Identify which cell holds the provided text, then report its (X, Y) central coordinate. 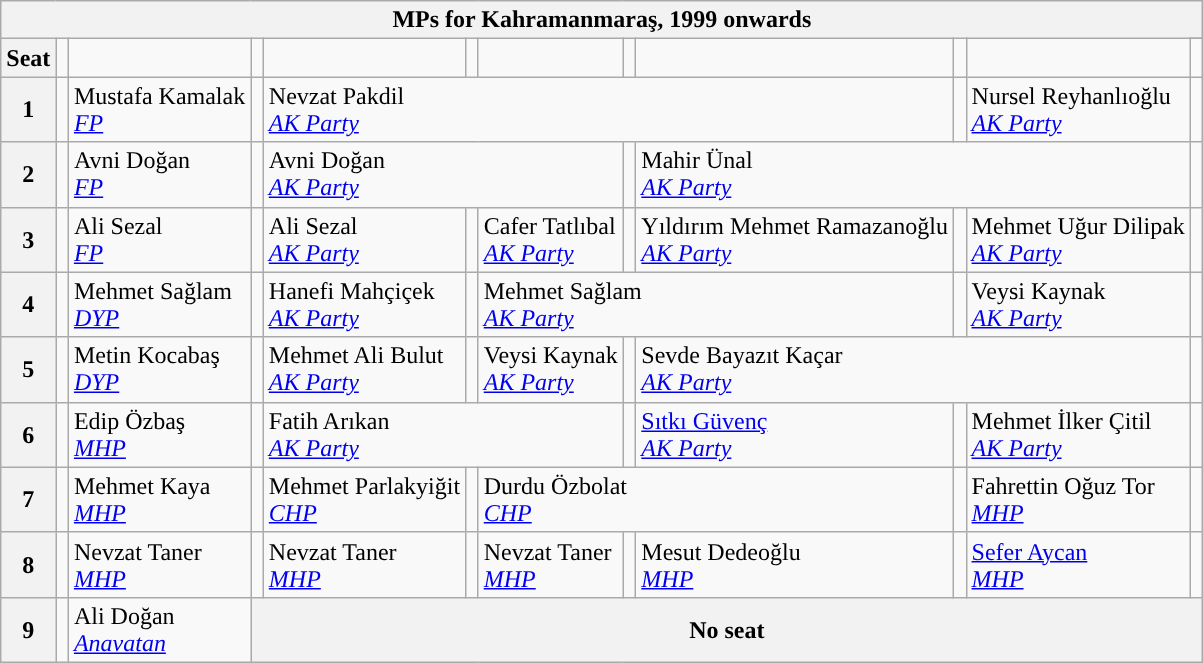
3 (28, 240)
Ali DoğanAnavatan (159, 630)
Mahir ÜnalAK Party (914, 174)
Avni DoğanAK Party (443, 174)
Mehmet ParlakyiğitCHP (364, 500)
2 (28, 174)
4 (28, 304)
Edip ÖzbaşMHP (159, 434)
Metin KocabaşDYP (159, 370)
Sıtkı GüvençAK Party (795, 434)
Mustafa KamalakFP (159, 110)
Fahrettin Oğuz TorMHP (1078, 500)
Mehmet Uğur DilipakAK Party (1078, 240)
Ali SezalAK Party (364, 240)
9 (28, 630)
Durdu ÖzbolatCHP (716, 500)
Ali SezalFP (159, 240)
Nevzat PakdilAK Party (608, 110)
Mesut DedeoğluMHP (795, 564)
Seat (28, 58)
Hanefi MahçiçekAK Party (364, 304)
1 (28, 110)
Fatih ArıkanAK Party (443, 434)
Sevde Bayazıt KaçarAK Party (914, 370)
Mehmet KayaMHP (159, 500)
Avni DoğanFP (159, 174)
Sefer AycanMHP (1078, 564)
Mehmet İlker ÇitilAK Party (1078, 434)
6 (28, 434)
Mehmet SağlamDYP (159, 304)
Yıldırım Mehmet RamazanoğluAK Party (795, 240)
7 (28, 500)
No seat (727, 630)
Mehmet SağlamAK Party (716, 304)
8 (28, 564)
Nursel ReyhanlıoğluAK Party (1078, 110)
Mehmet Ali BulutAK Party (364, 370)
Cafer TatlıbalAK Party (550, 240)
5 (28, 370)
MPs for Kahramanmaraş, 1999 onwards (602, 20)
